Identify which cell holds the provided text, then report its (X, Y) central coordinate. 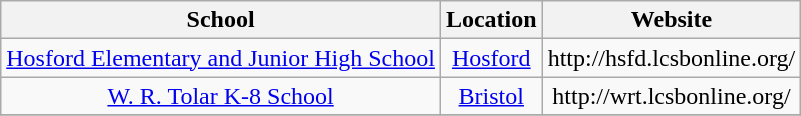
School (221, 20)
W. R. Tolar K-8 School (221, 96)
http://wrt.lcsbonline.org/ (672, 96)
Hosford Elementary and Junior High School (221, 58)
http://hsfd.lcsbonline.org/ (672, 58)
Bristol (491, 96)
Hosford (491, 58)
Website (672, 20)
Location (491, 20)
